Detect which cell encompasses the target text, then output its (x, y) center coordinate. 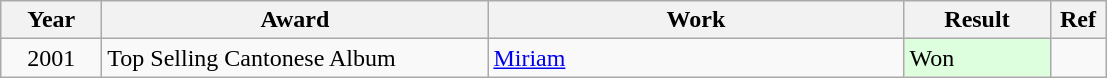
Top Selling Cantonese Album (295, 58)
Ref (1078, 20)
Year (52, 20)
Work (696, 20)
2001 (52, 58)
Result (977, 20)
Award (295, 20)
Won (977, 58)
Miriam (696, 58)
